Pinpoint the cell where the given text exists, returning its [X, Y] midpoint coordinate. 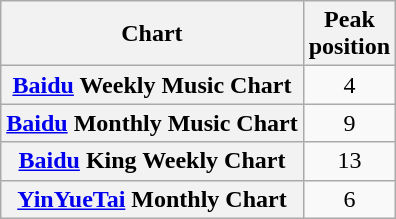
Baidu Weekly Music Chart [152, 85]
6 [349, 199]
13 [349, 161]
Chart [152, 34]
4 [349, 85]
Baidu King Weekly Chart [152, 161]
9 [349, 123]
Peakposition [349, 34]
Baidu Monthly Music Chart [152, 123]
YinYueTai Monthly Chart [152, 199]
